Pinpoint the cell where the given text exists, returning its [X, Y] midpoint coordinate. 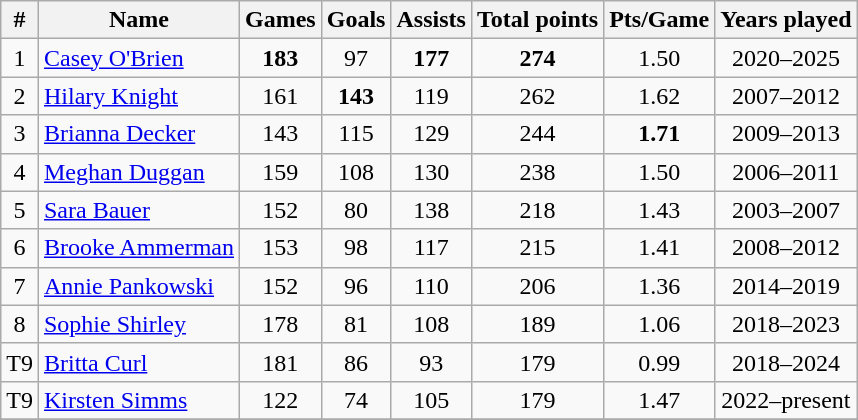
122 [281, 400]
2006–2011 [786, 172]
2 [20, 96]
117 [431, 248]
# [20, 20]
Kirsten Simms [138, 400]
262 [537, 96]
161 [281, 96]
215 [537, 248]
129 [431, 134]
80 [356, 210]
2003–2007 [786, 210]
Name [138, 20]
183 [281, 58]
4 [20, 172]
Years played [786, 20]
Annie Pankowski [138, 286]
1.62 [660, 96]
Hilary Knight [138, 96]
Goals [356, 20]
274 [537, 58]
244 [537, 134]
Total points [537, 20]
218 [537, 210]
0.99 [660, 362]
105 [431, 400]
Brooke Ammerman [138, 248]
115 [356, 134]
8 [20, 324]
1.71 [660, 134]
2007–2012 [786, 96]
Britta Curl [138, 362]
138 [431, 210]
98 [356, 248]
1.41 [660, 248]
Brianna Decker [138, 134]
178 [281, 324]
Sophie Shirley [138, 324]
Games [281, 20]
6 [20, 248]
2014–2019 [786, 286]
2008–2012 [786, 248]
1.36 [660, 286]
1.47 [660, 400]
1 [20, 58]
238 [537, 172]
3 [20, 134]
74 [356, 400]
110 [431, 286]
181 [281, 362]
Meghan Duggan [138, 172]
2022–present [786, 400]
2009–2013 [786, 134]
119 [431, 96]
2018–2024 [786, 362]
81 [356, 324]
Pts/Game [660, 20]
2018–2023 [786, 324]
189 [537, 324]
177 [431, 58]
1.06 [660, 324]
130 [431, 172]
153 [281, 248]
159 [281, 172]
97 [356, 58]
Assists [431, 20]
7 [20, 286]
93 [431, 362]
96 [356, 286]
2020–2025 [786, 58]
1.43 [660, 210]
206 [537, 286]
Sara Bauer [138, 210]
Casey O'Brien [138, 58]
86 [356, 362]
5 [20, 210]
